Determine the (X, Y) coordinate at the center of the cell enclosing the given text.  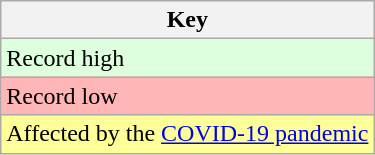
Key (188, 20)
Record low (188, 96)
Affected by the COVID-19 pandemic (188, 134)
Record high (188, 58)
